Locate the cell with the specified text and output its [X, Y] center coordinate. 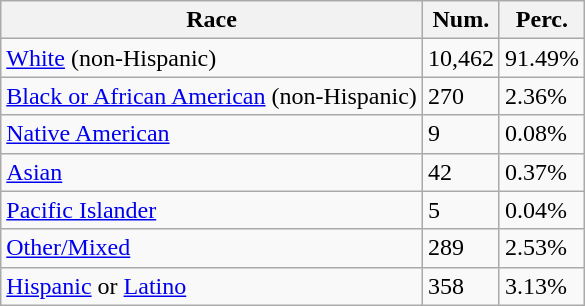
270 [460, 96]
3.13% [542, 286]
Other/Mixed [212, 248]
Hispanic or Latino [212, 286]
Num. [460, 20]
9 [460, 134]
Asian [212, 172]
2.36% [542, 96]
5 [460, 210]
White (non-Hispanic) [212, 58]
2.53% [542, 248]
Perc. [542, 20]
Native American [212, 134]
Race [212, 20]
289 [460, 248]
Black or African American (non-Hispanic) [212, 96]
0.08% [542, 134]
42 [460, 172]
Pacific Islander [212, 210]
91.49% [542, 58]
358 [460, 286]
0.04% [542, 210]
10,462 [460, 58]
0.37% [542, 172]
